For the text-containing cell, return its midpoint in [x, y] coordinate format. 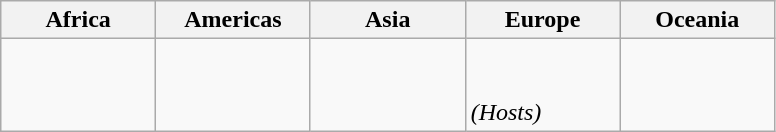
Oceania [698, 20]
Americas [234, 20]
Asia [388, 20]
(Hosts) [542, 85]
Europe [542, 20]
Africa [78, 20]
